Capture the cell that displays the provided text and extract its (X, Y) central coordinate. 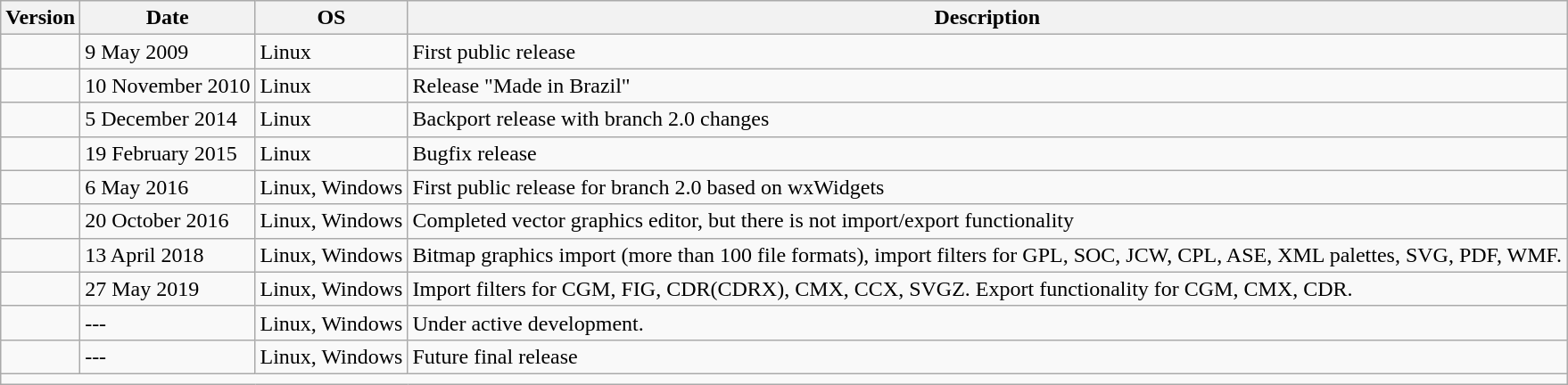
19 February 2015 (168, 153)
13 April 2018 (168, 255)
Date (168, 18)
9 May 2009 (168, 52)
20 October 2016 (168, 221)
Backport release with branch 2.0 changes (987, 119)
Version (41, 18)
Bugfix release (987, 153)
Completed vector graphics editor, but there is not import/export functionality (987, 221)
Under active development. (987, 323)
First public release (987, 52)
10 November 2010 (168, 86)
First public release for branch 2.0 based on wxWidgets (987, 187)
Bitmap graphics import (more than 100 file formats), import filters for GPL, SOC, JCW, CPL, ASE, XML palettes, SVG, PDF, WMF. (987, 255)
Release "Made in Brazil" (987, 86)
5 December 2014 (168, 119)
27 May 2019 (168, 289)
Import filters for CGM, FIG, CDR(CDRX), CMX, CCX, SVGZ. Export functionality for CGM, CMX, CDR. (987, 289)
OS (332, 18)
6 May 2016 (168, 187)
Description (987, 18)
Future final release (987, 356)
